From the cell containing the given text, extract its center point as [X, Y] coordinate. 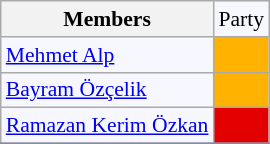
Party [241, 19]
Bayram Özçelik [108, 90]
Members [108, 19]
Ramazan Kerim Özkan [108, 126]
Mehmet Alp [108, 55]
